Identify which cell holds the provided text, then report its (x, y) central coordinate. 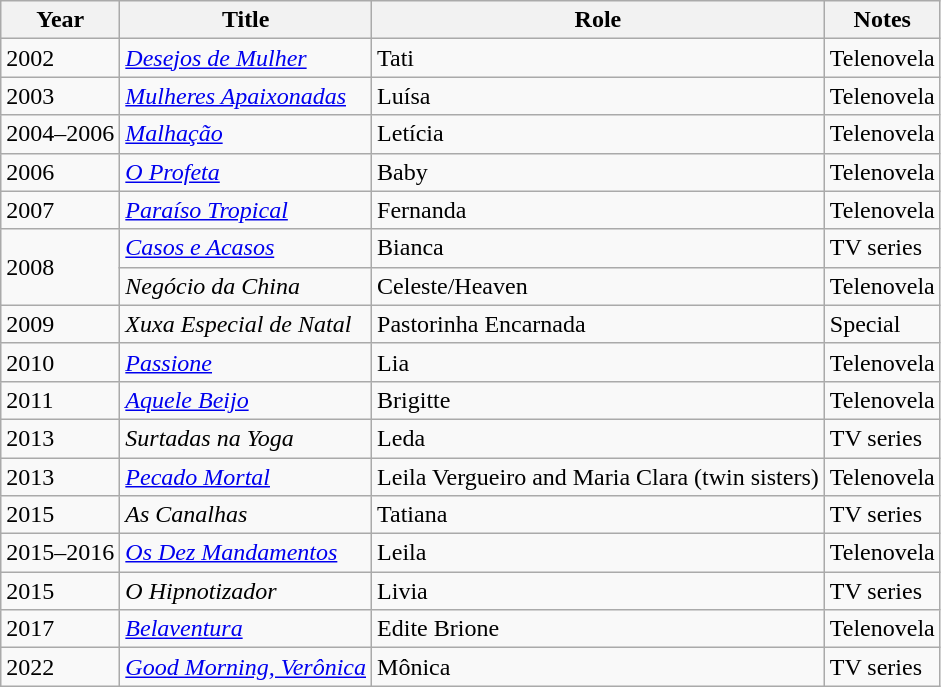
Leila (598, 553)
Lia (598, 362)
2011 (60, 400)
Special (882, 324)
2006 (60, 172)
Letícia (598, 134)
Mulheres Apaixonadas (246, 96)
Pastorinha Encarnada (598, 324)
Title (246, 20)
Celeste/Heaven (598, 286)
Casos e Acasos (246, 248)
Notes (882, 20)
Brigitte (598, 400)
Paraíso Tropical (246, 210)
Good Morning, Verônica (246, 667)
2022 (60, 667)
Year (60, 20)
2004–2006 (60, 134)
2010 (60, 362)
Fernanda (598, 210)
O Hipnotizador (246, 591)
Leda (598, 438)
Bianca (598, 248)
Xuxa Especial de Natal (246, 324)
Tatiana (598, 515)
Leila Vergueiro and Maria Clara (twin sisters) (598, 477)
2015–2016 (60, 553)
Livia (598, 591)
As Canalhas (246, 515)
Os Dez Mandamentos (246, 553)
Desejos de Mulher (246, 58)
2007 (60, 210)
2002 (60, 58)
Pecado Mortal (246, 477)
Role (598, 20)
2017 (60, 629)
2003 (60, 96)
Baby (598, 172)
2009 (60, 324)
Negócio da China (246, 286)
Edite Brione (598, 629)
Malhação (246, 134)
Passione (246, 362)
Surtadas na Yoga (246, 438)
Aquele Beijo (246, 400)
2008 (60, 267)
Mônica (598, 667)
Luísa (598, 96)
Belaventura (246, 629)
O Profeta (246, 172)
Tati (598, 58)
